Find where the given text appears and provide that cell's center as (X, Y) coordinate. 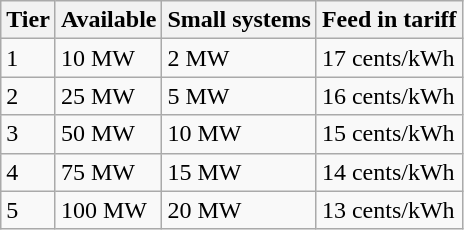
15 cents/kWh (389, 134)
3 (28, 134)
15 MW (239, 172)
50 MW (108, 134)
2 MW (239, 58)
Available (108, 20)
75 MW (108, 172)
13 cents/kWh (389, 210)
Tier (28, 20)
5 MW (239, 96)
25 MW (108, 96)
20 MW (239, 210)
17 cents/kWh (389, 58)
100 MW (108, 210)
5 (28, 210)
4 (28, 172)
2 (28, 96)
16 cents/kWh (389, 96)
14 cents/kWh (389, 172)
1 (28, 58)
Small systems (239, 20)
Feed in tariff (389, 20)
